Detect which cell encompasses the target text, then output its [x, y] center coordinate. 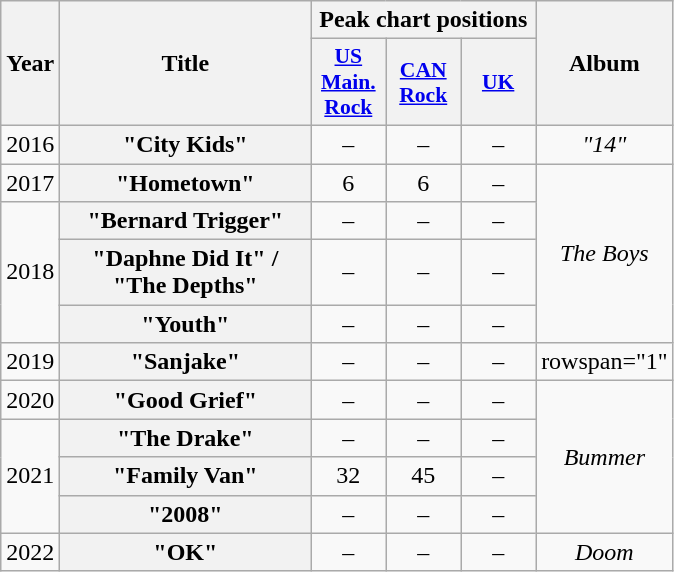
"Good Grief" [186, 400]
2019 [30, 362]
"Youth" [186, 324]
"The Drake" [186, 438]
"Sanjake" [186, 362]
UK [498, 82]
Album [605, 64]
Title [186, 64]
45 [424, 476]
"Bernard Trigger" [186, 221]
2018 [30, 272]
2017 [30, 183]
"Daphne Did It" / "The Depths" [186, 272]
"Family Van" [186, 476]
"14" [605, 144]
rowspan="1" [605, 362]
2021 [30, 476]
Year [30, 64]
Peak chart positions [424, 20]
CANRock [424, 82]
The Boys [605, 254]
"City Kids" [186, 144]
32 [348, 476]
"Hometown" [186, 183]
2020 [30, 400]
"OK" [186, 552]
Bummer [605, 457]
USMain.Rock [348, 82]
2016 [30, 144]
2022 [30, 552]
Doom [605, 552]
"2008" [186, 514]
